Locate the cell with the specified text and output its [X, Y] center coordinate. 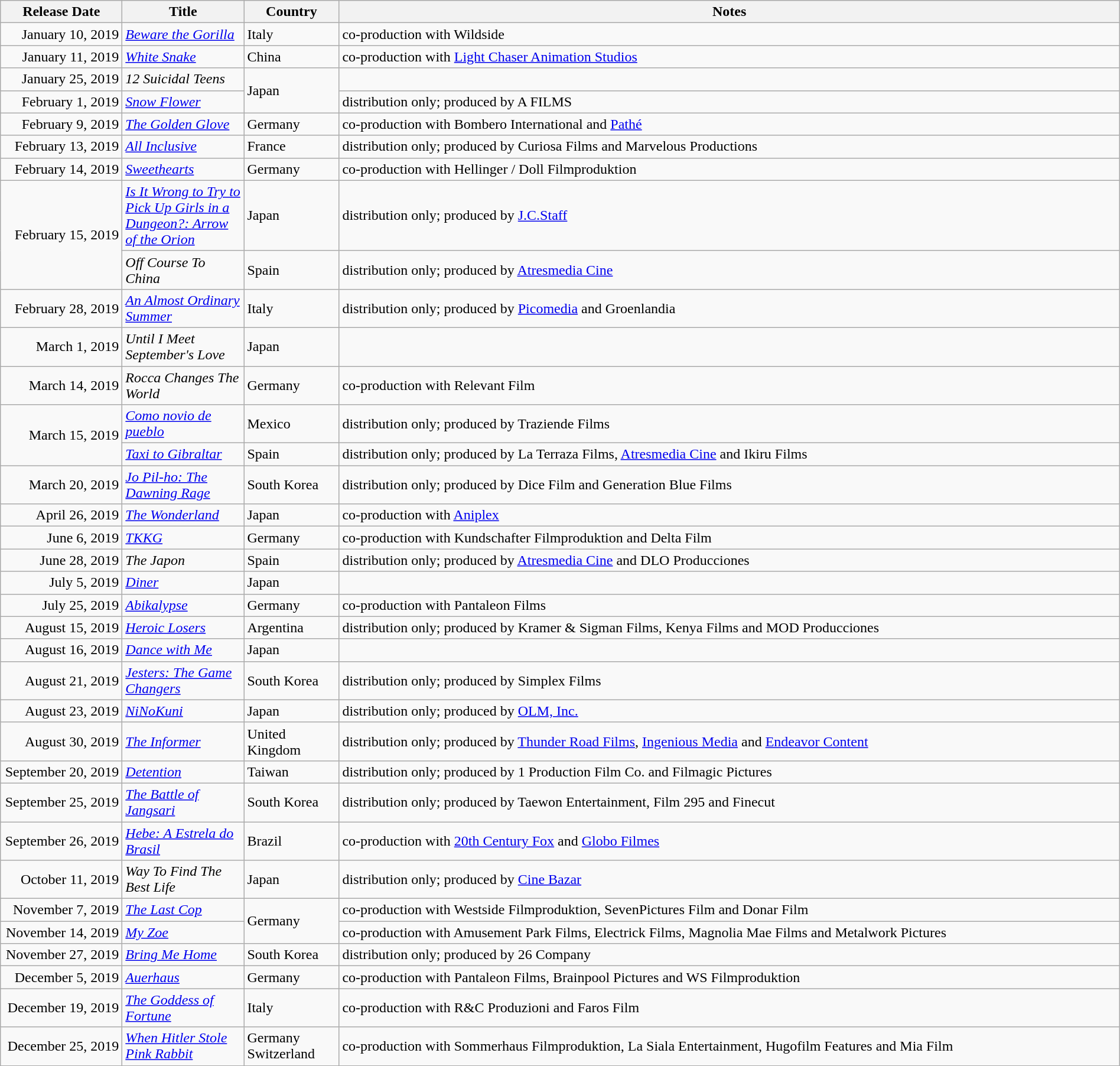
Auerhaus [183, 977]
An Almost Ordinary Summer [183, 308]
Taiwan [292, 772]
August 16, 2019 [61, 650]
September 20, 2019 [61, 772]
Heroic Losers [183, 628]
August 15, 2019 [61, 628]
White Snake [183, 57]
December 25, 2019 [61, 1046]
August 30, 2019 [61, 741]
Germany Switzerland [292, 1046]
The Battle of Jangsari [183, 802]
November 14, 2019 [61, 932]
Jo Pil-ho: The Dawning Rage [183, 485]
distribution only; produced by La Terraza Films, Atresmedia Cine and Ikiru Films [729, 454]
August 21, 2019 [61, 681]
Sweethearts [183, 169]
November 7, 2019 [61, 910]
March 20, 2019 [61, 485]
Jesters: The Game Changers [183, 681]
distribution only; produced by Cine Bazar [729, 879]
distribution only; produced by J.C.Staff [729, 215]
April 26, 2019 [61, 515]
distribution only; produced by Curiosa Films and Marvelous Productions [729, 147]
Title [183, 12]
co-production with Light Chaser Animation Studios [729, 57]
Rocca Changes The World [183, 385]
12 Suicidal Teens [183, 79]
Snow Flower [183, 102]
Brazil [292, 840]
Off Course To China [183, 269]
Is It Wrong to Try to Pick Up Girls in a Dungeon?: Arrow of the Orion [183, 215]
co-production with Westside Filmproduktion, SevenPictures Film and Donar Film [729, 910]
July 5, 2019 [61, 583]
September 25, 2019 [61, 802]
co-production with Hellinger / Doll Filmproduktion [729, 169]
Country [292, 12]
co-production with R&C Produzioni and Faros Film [729, 1008]
distribution only; produced by Traziende Films [729, 424]
co-production with Sommerhaus Filmproduktion, La Siala Entertainment, Hugofilm Features and Mia Film [729, 1046]
September 26, 2019 [61, 840]
distribution only; produced by OLM, Inc. [729, 711]
December 19, 2019 [61, 1008]
July 25, 2019 [61, 605]
March 1, 2019 [61, 346]
March 15, 2019 [61, 435]
NiNoKuni [183, 711]
co-production with Relevant Film [729, 385]
distribution only; produced by Kramer & Sigman Films, Kenya Films and MOD Producciones [729, 628]
The Wonderland [183, 515]
February 14, 2019 [61, 169]
co-production with Pantaleon Films [729, 605]
Taxi to Gibraltar [183, 454]
March 14, 2019 [61, 385]
Notes [729, 12]
Detention [183, 772]
Hebe: A Estrela do Brasil [183, 840]
December 5, 2019 [61, 977]
The Last Cop [183, 910]
June 6, 2019 [61, 538]
February 15, 2019 [61, 235]
Beware the Gorilla [183, 34]
The Goddess of Fortune [183, 1008]
co-production with Bombero International and Pathé [729, 124]
My Zoe [183, 932]
distribution only; produced by Simplex Films [729, 681]
distribution only; produced by 26 Company [729, 955]
All Inclusive [183, 147]
Mexico [292, 424]
distribution only; produced by Atresmedia Cine [729, 269]
China [292, 57]
February 1, 2019 [61, 102]
The Golden Glove [183, 124]
February 28, 2019 [61, 308]
August 23, 2019 [61, 711]
Como novio de pueblo [183, 424]
February 13, 2019 [61, 147]
co-production with Kundschafter Filmproduktion and Delta Film [729, 538]
November 27, 2019 [61, 955]
co-production with 20th Century Fox and Globo Filmes [729, 840]
February 9, 2019 [61, 124]
Abikalypse [183, 605]
France [292, 147]
Argentina [292, 628]
When Hitler Stole Pink Rabbit [183, 1046]
distribution only; produced by Taewon Entertainment, Film 295 and Finecut [729, 802]
distribution only; produced by A FILMS [729, 102]
January 11, 2019 [61, 57]
Way To Find The Best Life [183, 879]
co-production with Wildside [729, 34]
The Japon [183, 560]
January 25, 2019 [61, 79]
The Informer [183, 741]
Until I Meet September's Love [183, 346]
United Kingdom [292, 741]
distribution only; produced by Dice Film and Generation Blue Films [729, 485]
distribution only; produced by 1 Production Film Co. and Filmagic Pictures [729, 772]
distribution only; produced by Thunder Road Films, Ingenious Media and Endeavor Content [729, 741]
October 11, 2019 [61, 879]
co-production with Amusement Park Films, Electrick Films, Magnolia Mae Films and Metalwork Pictures [729, 932]
distribution only; produced by Picomedia and Groenlandia [729, 308]
June 28, 2019 [61, 560]
co-production with Pantaleon Films, Brainpool Pictures and WS Filmproduktion [729, 977]
TKKG [183, 538]
distribution only; produced by Atresmedia Cine and DLO Producciones [729, 560]
Diner [183, 583]
January 10, 2019 [61, 34]
Dance with Me [183, 650]
Bring Me Home [183, 955]
Release Date [61, 12]
co-production with Aniplex [729, 515]
